Search for the cell housing the specified text and yield its [x, y] center coordinate. 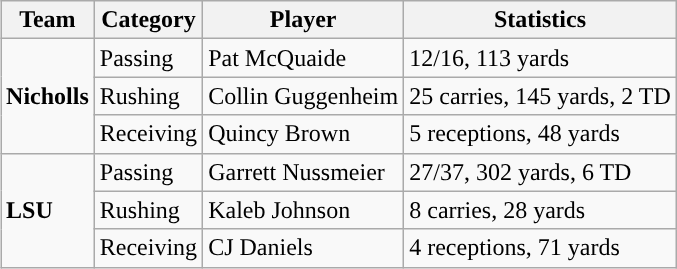
Statistics [540, 20]
25 carries, 145 yards, 2 TD [540, 96]
Pat McQuaide [304, 58]
Category [148, 20]
12/16, 113 yards [540, 58]
LSU [48, 210]
Nicholls [48, 96]
Kaleb Johnson [304, 210]
Player [304, 20]
Garrett Nussmeier [304, 172]
Collin Guggenheim [304, 96]
5 receptions, 48 yards [540, 134]
CJ Daniels [304, 248]
Quincy Brown [304, 134]
4 receptions, 71 yards [540, 248]
8 carries, 28 yards [540, 210]
Team [48, 20]
27/37, 302 yards, 6 TD [540, 172]
